Find where the given text appears and provide that cell's center as (X, Y) coordinate. 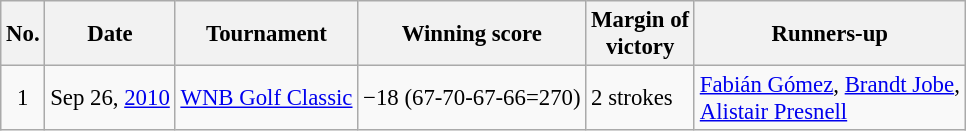
Winning score (472, 34)
Runners-up (830, 34)
1 (23, 98)
Tournament (266, 34)
Date (110, 34)
Fabián Gómez, Brandt Jobe, Alistair Presnell (830, 98)
No. (23, 34)
2 strokes (640, 98)
WNB Golf Classic (266, 98)
−18 (67-70-67-66=270) (472, 98)
Margin ofvictory (640, 34)
Sep 26, 2010 (110, 98)
